Output the (X, Y) coordinate of the center of the cell containing the given text.  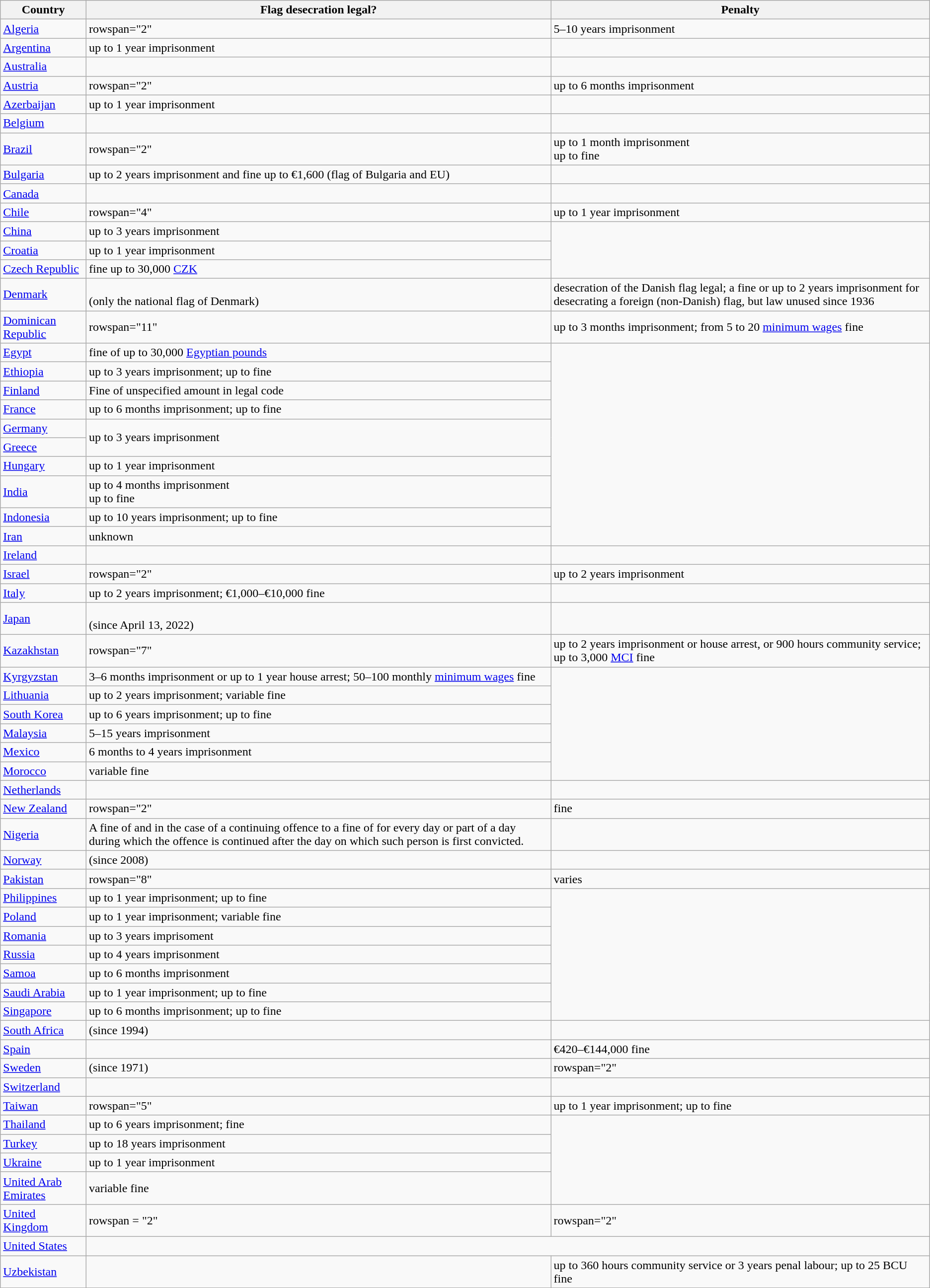
South Korea (44, 714)
up to 360 hours community service or 3 years penal labour; up to 25 BCU fine (740, 1272)
up to 3 years imprisoment (319, 935)
3–6 months imprisonment or up to 1 year house arrest; 50–100 monthly minimum wages fine (319, 677)
Nigeria (44, 834)
up to 4 months imprisonmentup to fine (319, 492)
desecration of the Danish flag legal; a fine or up to 2 years imprisonment for desecrating a foreign (non-Danish) flag, but law unused since 1936 (740, 295)
up to 10 years imprisonment; up to fine (319, 517)
Japan (44, 619)
(since 2008) (319, 860)
Belgium (44, 123)
fine of up to 30,000 Egyptian pounds (319, 353)
Kyrgyzstan (44, 677)
Azerbaijan (44, 104)
Greece (44, 447)
6 months to 4 years imprisonment (319, 752)
Singapore (44, 1011)
France (44, 409)
Algeria (44, 29)
5–15 years imprisonment (319, 733)
Philippines (44, 898)
United Arab Emirates (44, 1188)
Ireland (44, 555)
Pakistan (44, 879)
rowspan="8" (319, 879)
fine up to 30,000 CZK (319, 269)
Brazil (44, 149)
Fine of unspecified amount in legal code (319, 390)
Country (44, 10)
Denmark (44, 295)
Finland (44, 390)
up to 2 years imprisonment (740, 574)
Croatia (44, 250)
up to 2 years imprisonment; €1,000–€10,000 fine (319, 593)
Russia (44, 955)
Canada (44, 193)
Penalty (740, 10)
up to 6 years imprisonment; up to fine (319, 714)
United States (44, 1246)
rowspan="5" (319, 1106)
Egypt (44, 353)
Sweden (44, 1068)
up to 1 month imprisonmentup to fine (740, 149)
Israel (44, 574)
Chile (44, 212)
Ukraine (44, 1162)
Dominican Republic (44, 327)
rowspan="7" (319, 651)
Samoa (44, 974)
unknown (319, 536)
up to 3 years imprisonment; up to fine (319, 372)
Bulgaria (44, 174)
Mexico (44, 752)
Ethiopia (44, 372)
fine (740, 809)
rowspan="11" (319, 327)
New Zealand (44, 809)
up to 6 years imprisonment; fine (319, 1125)
(since 1971) (319, 1068)
Turkey (44, 1143)
Iran (44, 536)
Norway (44, 860)
Poland (44, 916)
rowspan="4" (319, 212)
up to 2 years imprisonment; variable fine (319, 695)
United Kingdom (44, 1220)
varies (740, 879)
Romania (44, 935)
up to 4 years imprisonment (319, 955)
Italy (44, 593)
Spain (44, 1049)
Malaysia (44, 733)
up to 2 years imprisonment and fine up to €1,600 (flag of Bulgaria and EU) (319, 174)
(since April 13, 2022) (319, 619)
Kazakhstan (44, 651)
India (44, 492)
Indonesia (44, 517)
Netherlands (44, 790)
up to 18 years imprisonment (319, 1143)
Thailand (44, 1125)
Czech Republic (44, 269)
South Africa (44, 1030)
Taiwan (44, 1106)
Flag desecration legal? (319, 10)
Hungary (44, 466)
up to 3 months imprisonment; from 5 to 20 minimum wages fine (740, 327)
Morocco (44, 771)
up to 1 year imprisonment; variable fine (319, 916)
Austria (44, 85)
China (44, 231)
Uzbekistan (44, 1272)
Australia (44, 67)
rowspan = "2" (319, 1220)
Argentina (44, 48)
(since 1994) (319, 1030)
up to 2 years imprisonment or house arrest, or 900 hours community service; up to 3,000 MCI fine (740, 651)
Lithuania (44, 695)
Switzerland (44, 1087)
Germany (44, 428)
5–10 years imprisonment (740, 29)
Saudi Arabia (44, 992)
(only the national flag of Denmark) (319, 295)
€420–€144,000 fine (740, 1049)
